Identify which cell holds the provided text, then report its [X, Y] central coordinate. 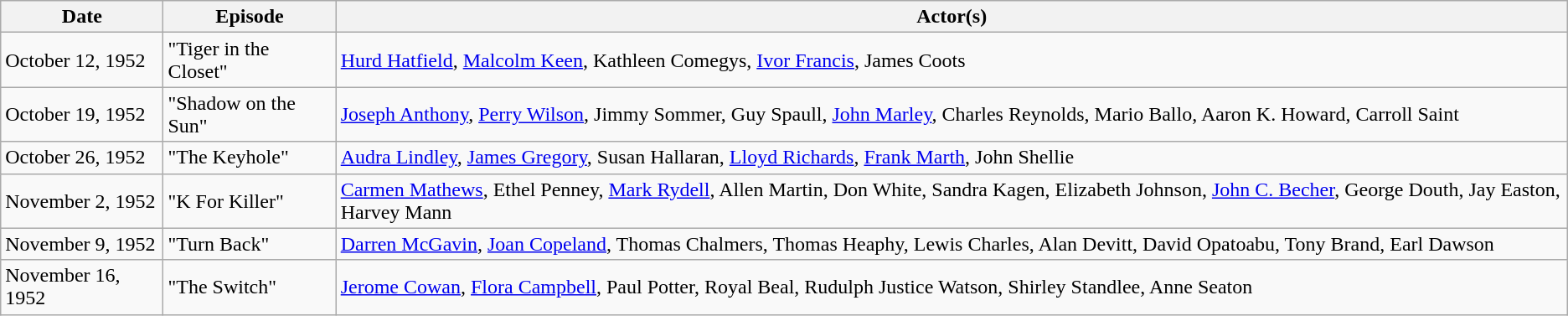
"Shadow on the Sun" [250, 114]
October 12, 1952 [82, 60]
"The Keyhole" [250, 158]
Date [82, 17]
"K For Killer" [250, 201]
Episode [250, 17]
November 9, 1952 [82, 244]
November 2, 1952 [82, 201]
"Turn Back" [250, 244]
"Tiger in the Closet" [250, 60]
"The Switch" [250, 287]
Hurd Hatfield, Malcolm Keen, Kathleen Comegys, Ivor Francis, James Coots [952, 60]
October 26, 1952 [82, 158]
November 16, 1952 [82, 287]
Darren McGavin, Joan Copeland, Thomas Chalmers, Thomas Heaphy, Lewis Charles, Alan Devitt, David Opatoabu, Tony Brand, Earl Dawson [952, 244]
Audra Lindley, James Gregory, Susan Hallaran, Lloyd Richards, Frank Marth, John Shellie [952, 158]
October 19, 1952 [82, 114]
Joseph Anthony, Perry Wilson, Jimmy Sommer, Guy Spaull, John Marley, Charles Reynolds, Mario Ballo, Aaron K. Howard, Carroll Saint [952, 114]
Actor(s) [952, 17]
Jerome Cowan, Flora Campbell, Paul Potter, Royal Beal, Rudulph Justice Watson, Shirley Standlee, Anne Seaton [952, 287]
